Determine the (X, Y) coordinate at the center of the cell enclosing the given text.  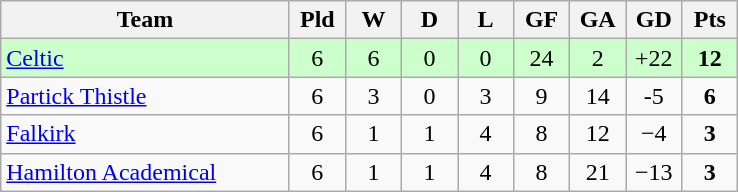
D (429, 20)
Pts (710, 20)
GF (542, 20)
2 (598, 58)
Pld (317, 20)
−4 (654, 134)
−13 (654, 172)
-5 (654, 96)
14 (598, 96)
Falkirk (146, 134)
24 (542, 58)
21 (598, 172)
Hamilton Academical (146, 172)
GD (654, 20)
Partick Thistle (146, 96)
W (373, 20)
L (486, 20)
GA (598, 20)
9 (542, 96)
Team (146, 20)
Celtic (146, 58)
+22 (654, 58)
